Find where the given text appears and provide that cell's center as [X, Y] coordinate. 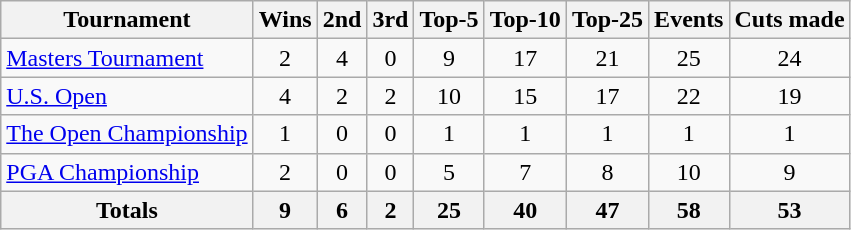
Totals [127, 210]
Cuts made [790, 20]
Events [689, 20]
15 [525, 96]
PGA Championship [127, 172]
Top-25 [607, 20]
21 [607, 58]
5 [449, 172]
Top-5 [449, 20]
53 [790, 210]
47 [607, 210]
6 [342, 210]
24 [790, 58]
58 [689, 210]
Top-10 [525, 20]
Masters Tournament [127, 58]
2nd [342, 20]
Tournament [127, 20]
Wins [285, 20]
7 [525, 172]
8 [607, 172]
40 [525, 210]
22 [689, 96]
3rd [390, 20]
19 [790, 96]
The Open Championship [127, 134]
U.S. Open [127, 96]
